Extract the [x, y] coordinate from the center of the cell holding the provided text.  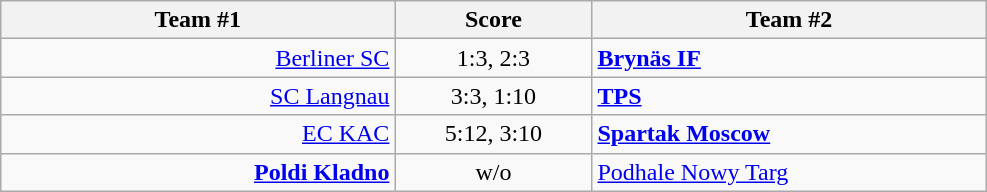
Berliner SC [198, 58]
1:3, 2:3 [494, 58]
3:3, 1:10 [494, 96]
Podhale Nowy Targ [789, 172]
Spartak Moscow [789, 134]
Score [494, 20]
w/o [494, 172]
5:12, 3:10 [494, 134]
Team #1 [198, 20]
SC Langnau [198, 96]
EC KAC [198, 134]
TPS [789, 96]
Brynäs IF [789, 58]
Poldi Kladno [198, 172]
Team #2 [789, 20]
